Determine the (x, y) coordinate at the center of the cell enclosing the given text.  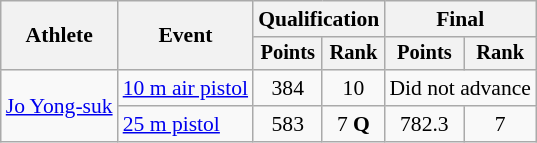
Qualification (318, 19)
7 Q (353, 124)
583 (288, 124)
25 m pistol (186, 124)
782.3 (424, 124)
Final (460, 19)
384 (288, 88)
10 (353, 88)
Athlete (60, 36)
7 (500, 124)
10 m air pistol (186, 88)
Event (186, 36)
Did not advance (460, 88)
Jo Yong-suk (60, 106)
